Capture the cell that displays the provided text and extract its [X, Y] central coordinate. 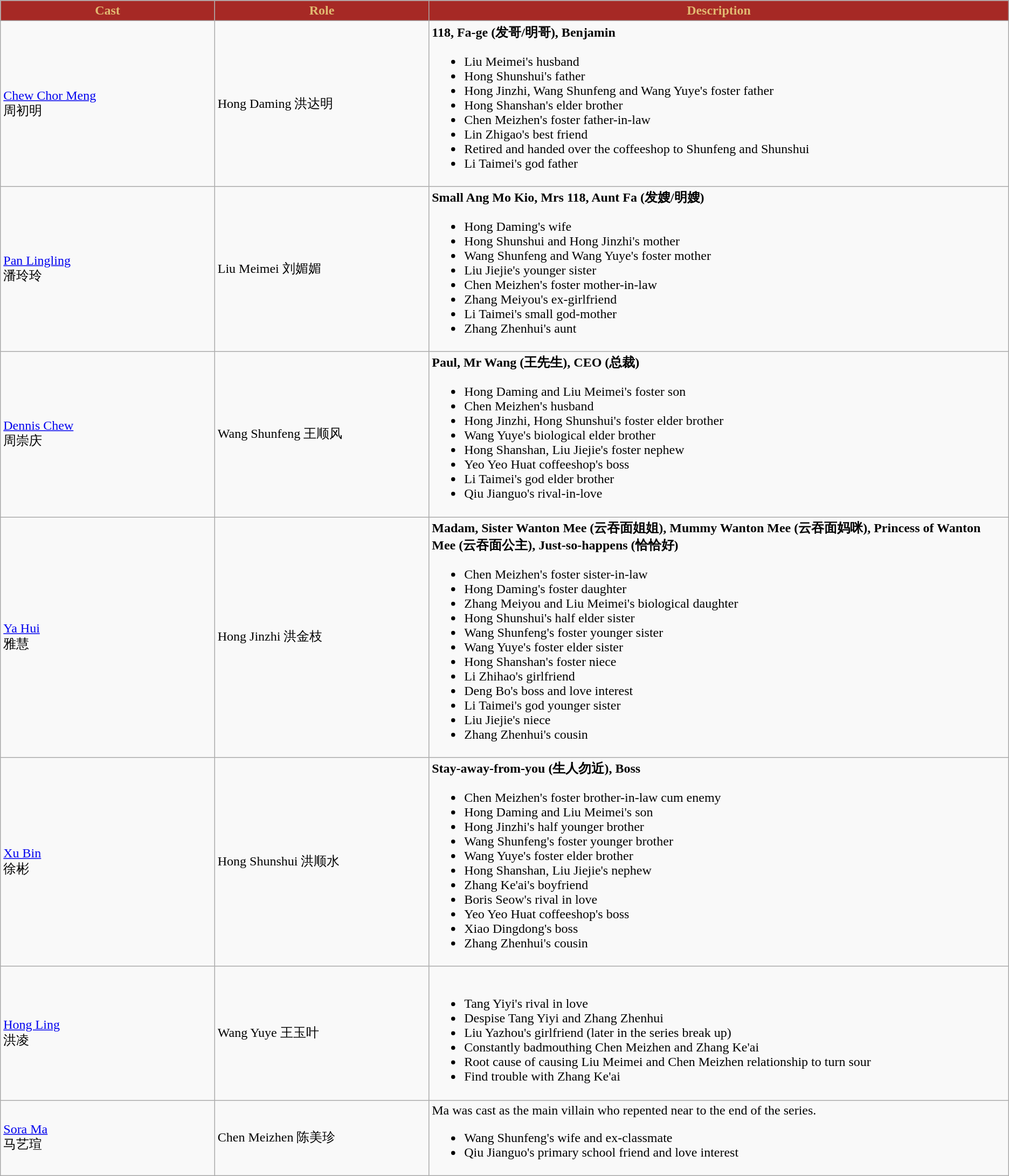
Dennis Chew周崇庆 [108, 435]
Cast [108, 11]
Hong Shunshui 洪顺水 [321, 862]
Role [321, 11]
Wang Yuye 王玉叶 [321, 1033]
Xu Bin徐彬 [108, 862]
Hong Ling洪凌 [108, 1033]
Sora Ma马艺瑄 [108, 1138]
Chen Meizhen 陈美珍 [321, 1138]
Ya Hui雅慧 [108, 637]
Chew Chor Meng周初明 [108, 104]
Hong Daming 洪达明 [321, 104]
Pan Lingling潘玲玲 [108, 269]
Liu Meimei 刘媚媚 [321, 269]
Wang Shunfeng 王顺风 [321, 435]
Hong Jinzhi 洪金枝 [321, 637]
Description [719, 11]
